Provide the [X, Y] coordinate of the cell's center where the given text is located.  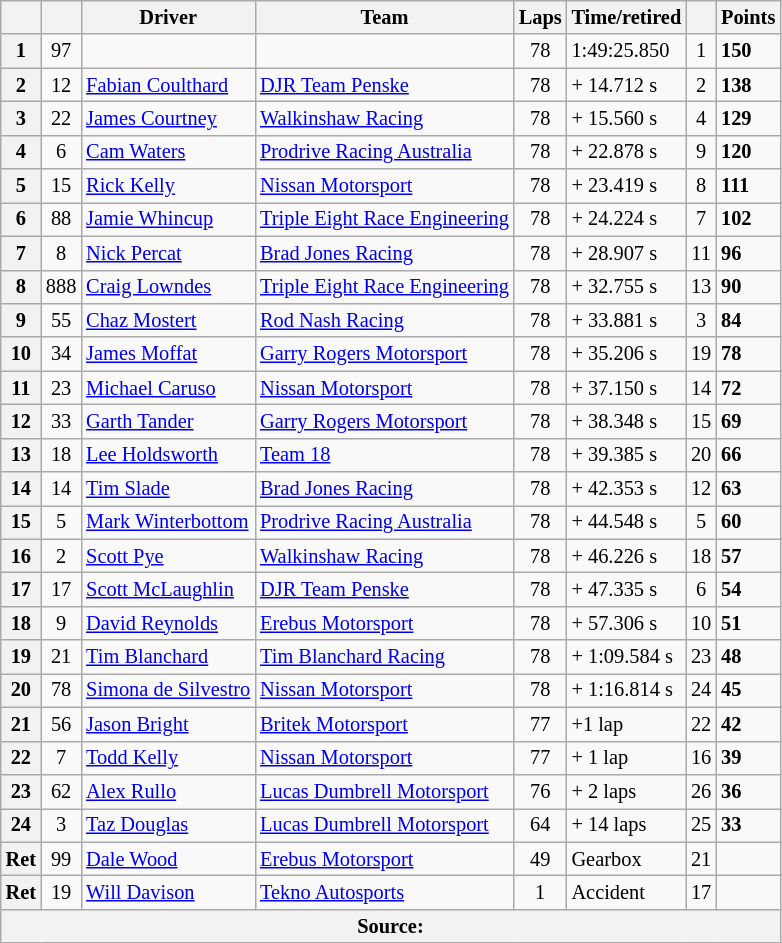
55 [61, 320]
111 [748, 186]
+ 1:09.584 s [627, 657]
Time/retired [627, 17]
Scott McLaughlin [168, 589]
+ 33.881 s [627, 320]
Taz Douglas [168, 825]
Driver [168, 17]
Jason Bright [168, 724]
96 [748, 253]
48 [748, 657]
64 [540, 825]
102 [748, 219]
+ 14.712 s [627, 85]
90 [748, 287]
99 [61, 859]
888 [61, 287]
Alex Rullo [168, 791]
Rick Kelly [168, 186]
49 [540, 859]
150 [748, 51]
+ 42.353 s [627, 489]
Fabian Coulthard [168, 85]
Craig Lowndes [168, 287]
+ 32.755 s [627, 287]
72 [748, 388]
36 [748, 791]
Lee Holdsworth [168, 455]
+ 2 laps [627, 791]
Michael Caruso [168, 388]
Tim Slade [168, 489]
129 [748, 118]
1:49:25.850 [627, 51]
Tim Blanchard [168, 657]
+ 37.150 s [627, 388]
+ 47.335 s [627, 589]
+ 23.419 s [627, 186]
Laps [540, 17]
Scott Pye [168, 556]
+ 22.878 s [627, 152]
39 [748, 758]
Dale Wood [168, 859]
66 [748, 455]
Will Davison [168, 892]
56 [61, 724]
88 [61, 219]
James Courtney [168, 118]
Jamie Whincup [168, 219]
Todd Kelly [168, 758]
69 [748, 421]
+ 1:16.814 s [627, 690]
34 [61, 354]
+ 46.226 s [627, 556]
54 [748, 589]
42 [748, 724]
Simona de Silvestro [168, 690]
+ 15.560 s [627, 118]
Britek Motorsport [384, 724]
Garth Tander [168, 421]
+ 57.306 s [627, 623]
Cam Waters [168, 152]
+ 35.206 s [627, 354]
45 [748, 690]
+ 38.348 s [627, 421]
62 [61, 791]
Rod Nash Racing [384, 320]
Team [384, 17]
+1 lap [627, 724]
57 [748, 556]
Mark Winterbottom [168, 522]
Tim Blanchard Racing [384, 657]
+ 14 laps [627, 825]
+ 24.224 s [627, 219]
+ 44.548 s [627, 522]
David Reynolds [168, 623]
Chaz Mostert [168, 320]
Team 18 [384, 455]
Tekno Autosports [384, 892]
Nick Percat [168, 253]
63 [748, 489]
+ 28.907 s [627, 253]
26 [701, 791]
76 [540, 791]
Gearbox [627, 859]
51 [748, 623]
Source: [390, 926]
+ 1 lap [627, 758]
Points [748, 17]
James Moffat [168, 354]
25 [701, 825]
+ 39.385 s [627, 455]
Accident [627, 892]
97 [61, 51]
120 [748, 152]
84 [748, 320]
138 [748, 85]
60 [748, 522]
